Identify which cell holds the provided text, then report its [x, y] central coordinate. 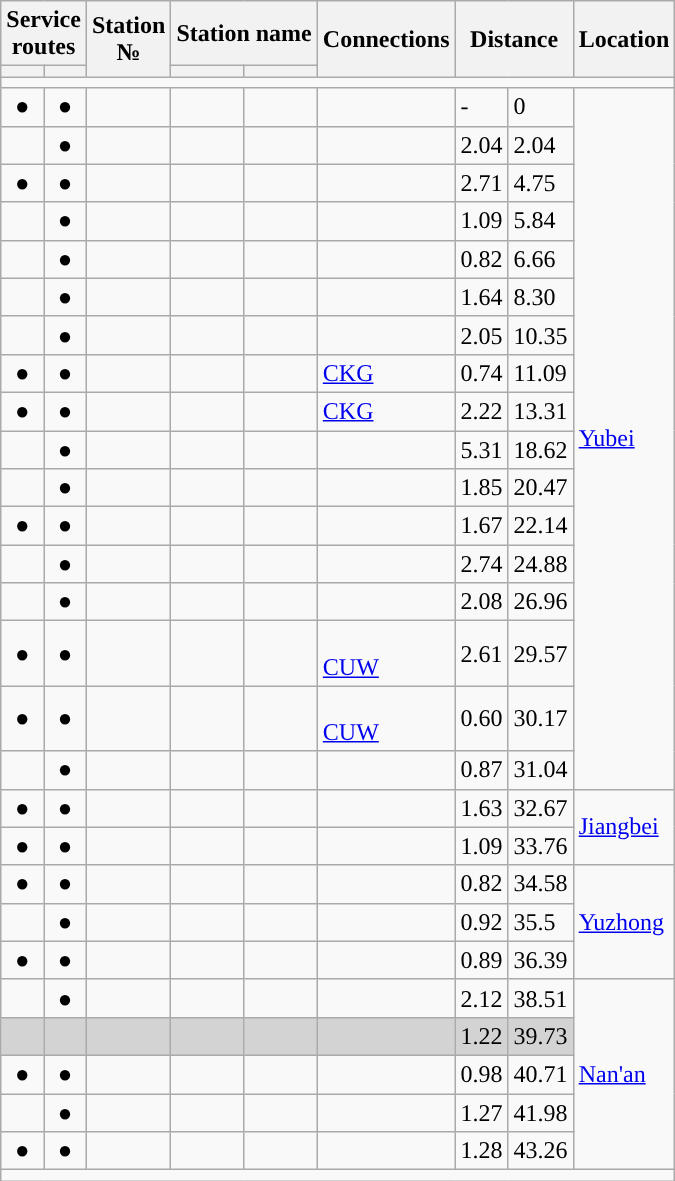
5.84 [540, 221]
26.96 [540, 602]
2.71 [482, 183]
11.09 [540, 373]
0.92 [482, 922]
41.98 [540, 1113]
22.14 [540, 526]
34.58 [540, 884]
0.74 [482, 373]
13.31 [540, 411]
Location [624, 39]
Jiangbei [624, 827]
0.89 [482, 960]
5.31 [482, 449]
Station name [244, 34]
2.22 [482, 411]
Yuzhong [624, 922]
2.08 [482, 602]
30.17 [540, 718]
32.67 [540, 808]
1.27 [482, 1113]
Serviceroutes [44, 34]
31.04 [540, 770]
1.85 [482, 488]
1.63 [482, 808]
1.64 [482, 297]
6.66 [540, 259]
24.88 [540, 564]
8.30 [540, 297]
29.57 [540, 654]
40.71 [540, 1074]
33.76 [540, 846]
Distance [514, 39]
0.87 [482, 770]
- [482, 107]
39.73 [540, 1036]
1.22 [482, 1036]
18.62 [540, 449]
Connections [386, 39]
Station№ [128, 39]
35.5 [540, 922]
0.60 [482, 718]
2.74 [482, 564]
36.39 [540, 960]
Yubei [624, 438]
1.28 [482, 1151]
2.12 [482, 998]
0.98 [482, 1074]
Nan'an [624, 1074]
2.61 [482, 654]
20.47 [540, 488]
38.51 [540, 998]
10.35 [540, 335]
43.26 [540, 1151]
2.05 [482, 335]
1.67 [482, 526]
0 [540, 107]
4.75 [540, 183]
